Scan for the cell matching the given text and deliver its [x, y] coordinate at center. 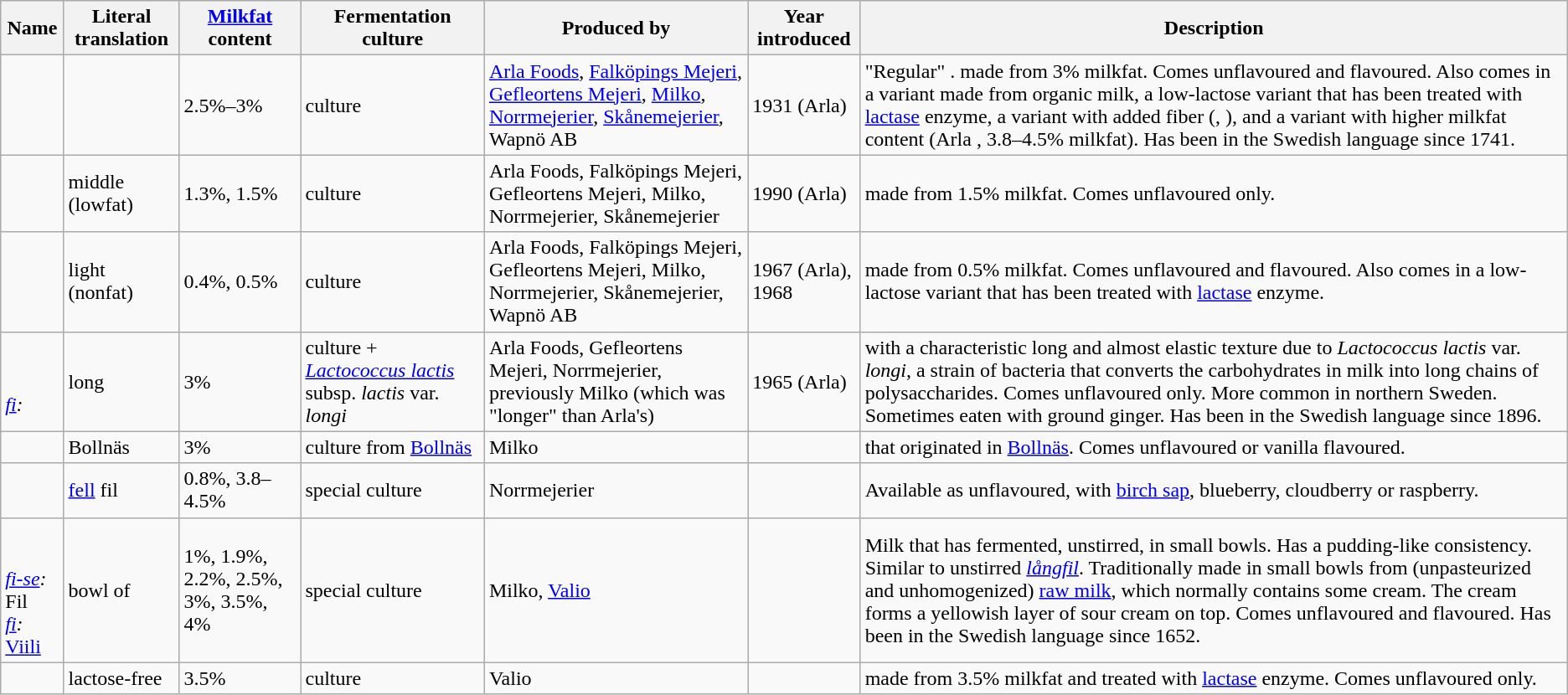
fell fil [121, 491]
Arla Foods, Gefleortens Mejeri, Norrmejerier, previously Milko (which was "longer" than Arla's) [616, 382]
Milkfat content [240, 28]
0.4%, 0.5% [240, 281]
Milko, Valio [616, 589]
made from 3.5% milkfat and treated with lactase enzyme. Comes unflavoured only. [1214, 678]
1931 (Arla) [804, 106]
Description [1214, 28]
Year introduced [804, 28]
Bollnäs [121, 447]
Arla Foods, Falköpings Mejeri, Gefleortens Mejeri, Milko, Norrmejerier, Skånemejerier [616, 193]
Produced by [616, 28]
1967 (Arla), 1968 [804, 281]
Fermentation culture [392, 28]
1965 (Arla) [804, 382]
lactose-free [121, 678]
that originated in Bollnäs. Comes unflavoured or vanilla flavoured. [1214, 447]
Available as unflavoured, with birch sap, blueberry, cloudberry or raspberry. [1214, 491]
Name [32, 28]
middle (lowfat) [121, 193]
Milko [616, 447]
Norrmejerier [616, 491]
long [121, 382]
1990 (Arla) [804, 193]
made from 0.5% milkfat. Comes unflavoured and flavoured. Also comes in a low-lactose variant that has been treated with lactase enzyme. [1214, 281]
culture + Lactococcus lactis subsp. lactis var. longi [392, 382]
3.5% [240, 678]
Valio [616, 678]
1%, 1.9%, 2.2%, 2.5%, 3%, 3.5%, 4% [240, 589]
0.8%, 3.8–4.5% [240, 491]
Literal translation [121, 28]
made from 1.5% milkfat. Comes unflavoured only. [1214, 193]
light (nonfat) [121, 281]
culture from Bollnäs [392, 447]
2.5%–3% [240, 106]
fi-se: Fil fi: Viili [32, 589]
bowl of [121, 589]
1.3%, 1.5% [240, 193]
fi: [32, 382]
